Scan for the cell matching the given text and deliver its (X, Y) coordinate at center. 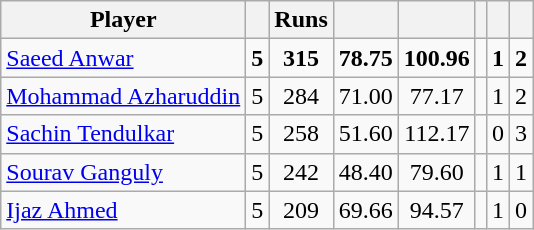
77.17 (436, 96)
Player (124, 20)
94.57 (436, 210)
209 (301, 210)
242 (301, 172)
78.75 (366, 58)
Sachin Tendulkar (124, 134)
Saeed Anwar (124, 58)
Sourav Ganguly (124, 172)
315 (301, 58)
100.96 (436, 58)
284 (301, 96)
69.66 (366, 210)
48.40 (366, 172)
3 (522, 134)
258 (301, 134)
Runs (301, 20)
Ijaz Ahmed (124, 210)
79.60 (436, 172)
Mohammad Azharuddin (124, 96)
51.60 (366, 134)
71.00 (366, 96)
112.17 (436, 134)
